Provide the [x, y] coordinate of the cell's center where the given text is located.  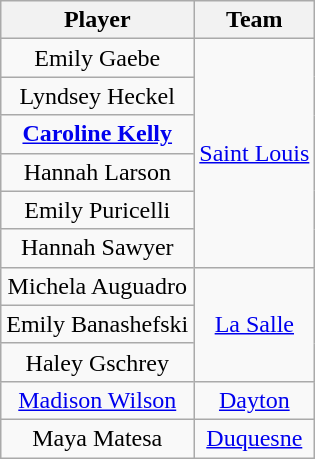
Dayton [254, 400]
La Salle [254, 324]
Maya Matesa [98, 438]
Haley Gschrey [98, 362]
Hannah Sawyer [98, 248]
Madison Wilson [98, 400]
Caroline Kelly [98, 134]
Duquesne [254, 438]
Emily Gaebe [98, 58]
Player [98, 20]
Emily Puricelli [98, 210]
Emily Banashefski [98, 324]
Hannah Larson [98, 172]
Lyndsey Heckel [98, 96]
Saint Louis [254, 153]
Team [254, 20]
Michela Auguadro [98, 286]
